Return (x, y) of the center of cell containing provided text 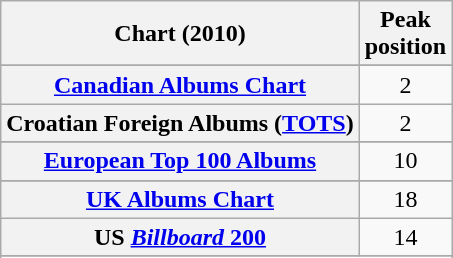
Peakposition (405, 34)
UK Albums Chart (180, 199)
18 (405, 199)
Chart (2010) (180, 34)
Croatian Foreign Albums (TOTS) (180, 123)
European Top 100 Albums (180, 161)
10 (405, 161)
US Billboard 200 (180, 237)
14 (405, 237)
Canadian Albums Chart (180, 85)
